From the cell containing the given text, extract its center point as [X, Y] coordinate. 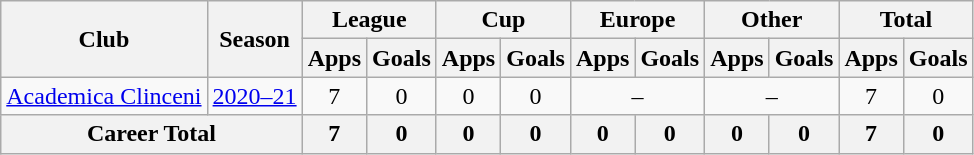
Total [906, 20]
League [369, 20]
Career Total [152, 134]
Season [254, 39]
2020–21 [254, 96]
Club [104, 39]
Academica Clinceni [104, 96]
Cup [503, 20]
Europe [637, 20]
Other [772, 20]
